Extract the (X, Y) coordinate from the center of the cell holding the provided text.  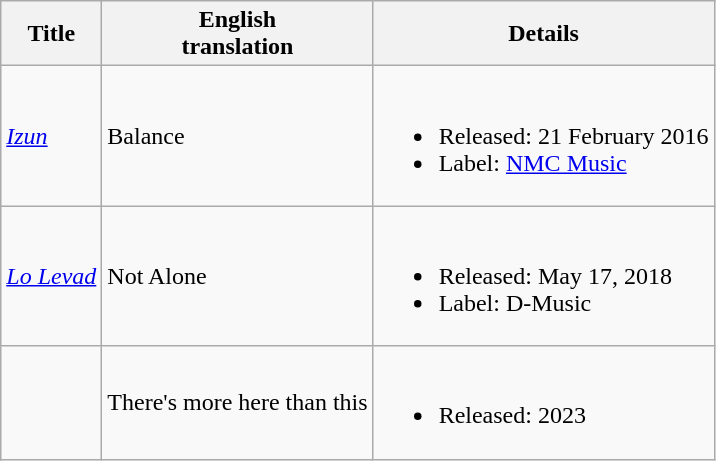
Izun (52, 136)
Englishtranslation (238, 34)
Details (544, 34)
Balance (238, 136)
Released: 2023 (544, 402)
Released: May 17, 2018Label: D-Music (544, 276)
Title (52, 34)
Lo Levad (52, 276)
Not Alone (238, 276)
Released: 21 February 2016Label: NMC Music (544, 136)
There's more here than this (238, 402)
